Pinpoint the cell where the given text exists, returning its [X, Y] midpoint coordinate. 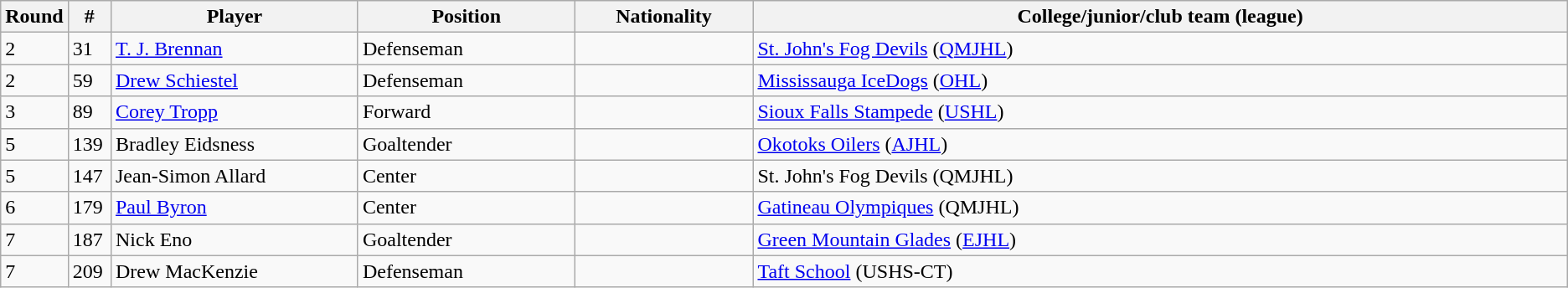
139 [89, 144]
Paul Byron [235, 208]
89 [89, 112]
Corey Tropp [235, 112]
Drew MacKenzie [235, 271]
Jean-Simon Allard [235, 176]
179 [89, 208]
Taft School (USHS-CT) [1160, 271]
# [89, 17]
Forward [466, 112]
Player [235, 17]
Nationality [663, 17]
59 [89, 80]
Green Mountain Glades (EJHL) [1160, 239]
Round [34, 17]
31 [89, 49]
Nick Eno [235, 239]
3 [34, 112]
Position [466, 17]
Mississauga IceDogs (OHL) [1160, 80]
209 [89, 271]
187 [89, 239]
147 [89, 176]
T. J. Brennan [235, 49]
Okotoks Oilers (AJHL) [1160, 144]
Sioux Falls Stampede (USHL) [1160, 112]
Drew Schiestel [235, 80]
Bradley Eidsness [235, 144]
College/junior/club team (league) [1160, 17]
6 [34, 208]
Gatineau Olympiques (QMJHL) [1160, 208]
